From the cell containing the given text, extract its center point as [x, y] coordinate. 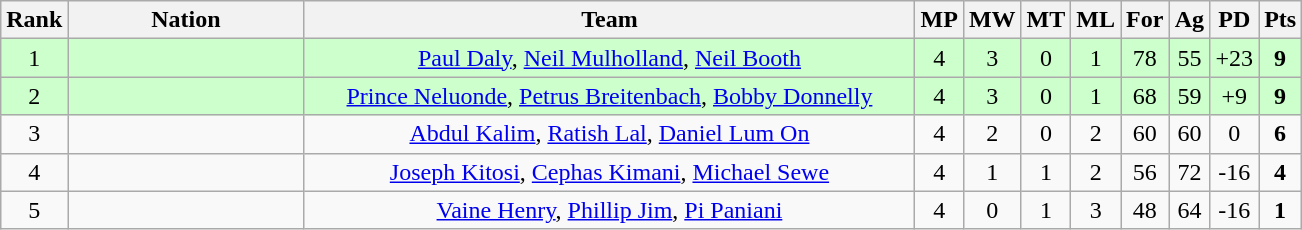
55 [1190, 58]
72 [1190, 172]
Rank [34, 20]
+9 [1234, 96]
Prince Neluonde, Petrus Breitenbach, Bobby Donnelly [610, 96]
MT [1046, 20]
68 [1145, 96]
MP [939, 20]
Paul Daly, Neil Mulholland, Neil Booth [610, 58]
Vaine Henry, Phillip Jim, Pi Paniani [610, 210]
56 [1145, 172]
64 [1190, 210]
5 [34, 210]
Abdul Kalim, Ratish Lal, Daniel Lum On [610, 134]
+23 [1234, 58]
Pts [1280, 20]
MW [992, 20]
For [1145, 20]
Team [610, 20]
PD [1234, 20]
78 [1145, 58]
Nation [186, 20]
Joseph Kitosi, Cephas Kimani, Michael Sewe [610, 172]
6 [1280, 134]
59 [1190, 96]
ML [1096, 20]
Ag [1190, 20]
48 [1145, 210]
